Detect which cell encompasses the target text, then output its [X, Y] center coordinate. 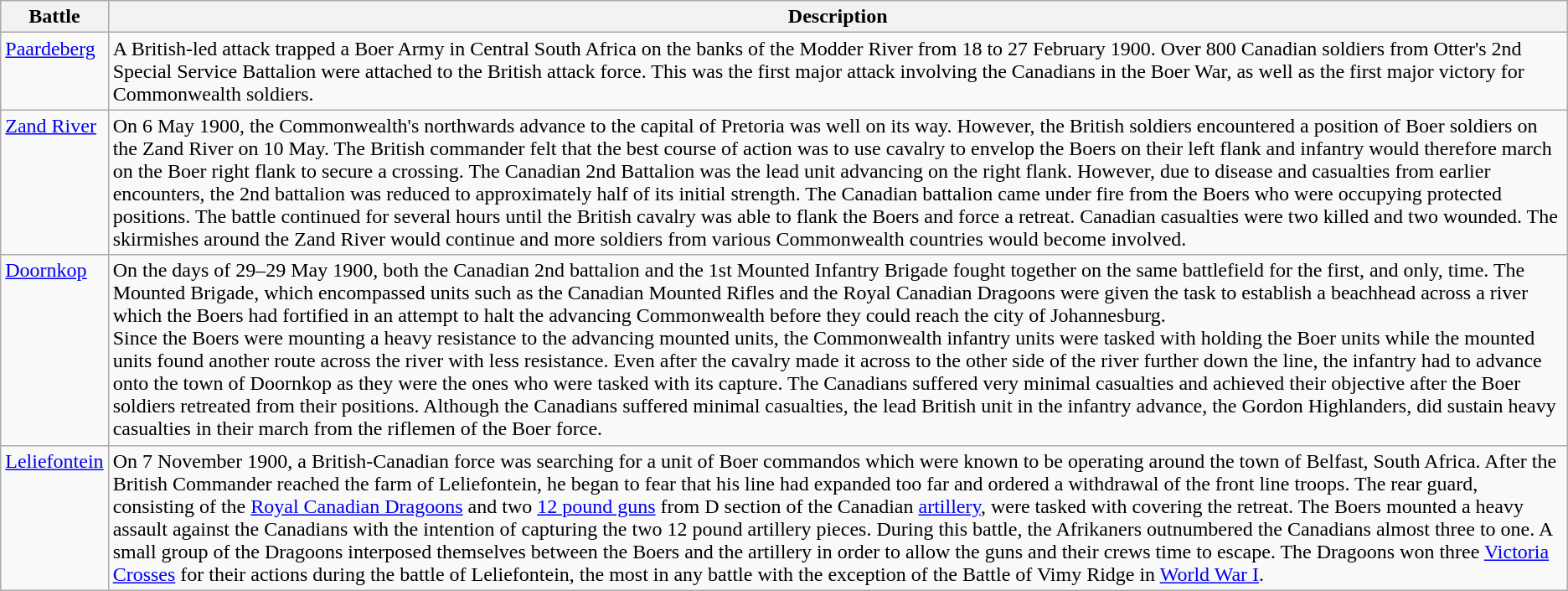
Doornkop [54, 350]
Zand River [54, 183]
Paardeberg [54, 71]
Description [838, 17]
Leliefontein [54, 518]
Battle [54, 17]
